Search for the cell housing the specified text and yield its (x, y) center coordinate. 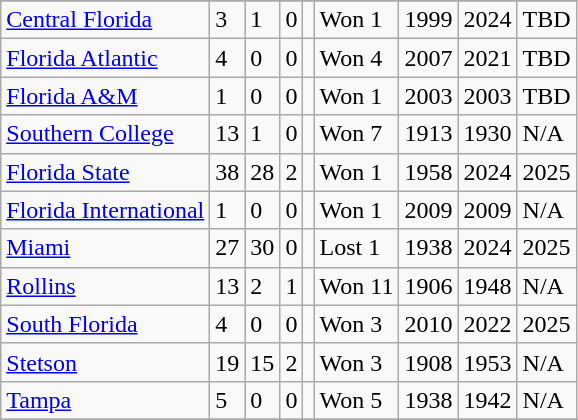
1953 (488, 362)
1908 (428, 362)
2021 (488, 58)
Southern College (106, 134)
Stetson (106, 362)
19 (228, 362)
Won 5 (356, 400)
Won 4 (356, 58)
1999 (428, 20)
1906 (428, 286)
1930 (488, 134)
27 (228, 248)
1913 (428, 134)
2007 (428, 58)
Miami (106, 248)
2022 (488, 324)
1958 (428, 172)
2010 (428, 324)
28 (262, 172)
Florida State (106, 172)
Florida Atlantic (106, 58)
38 (228, 172)
1948 (488, 286)
Lost 1 (356, 248)
Tampa (106, 400)
Won 7 (356, 134)
3 (228, 20)
Florida International (106, 210)
Won 11 (356, 286)
15 (262, 362)
South Florida (106, 324)
1942 (488, 400)
Rollins (106, 286)
5 (228, 400)
Florida A&M (106, 96)
Central Florida (106, 20)
30 (262, 248)
